Identify which cell holds the provided text, then report its (x, y) central coordinate. 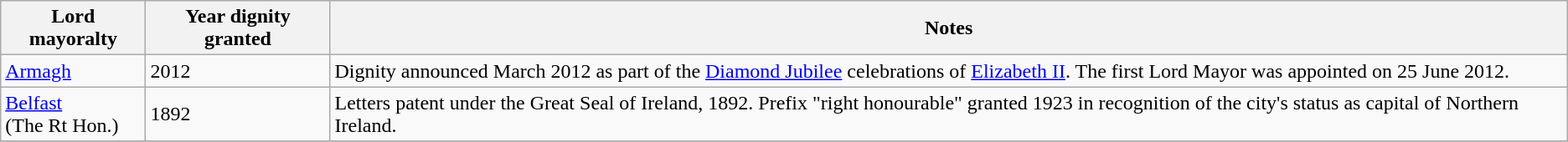
Year dignity granted (238, 28)
1892 (238, 114)
Dignity announced March 2012 as part of the Diamond Jubilee celebrations of Elizabeth II. The first Lord Mayor was appointed on 25 June 2012. (948, 71)
Lord mayoralty (74, 28)
Armagh (74, 71)
2012 (238, 71)
Belfast (The Rt Hon.) (74, 114)
Notes (948, 28)
